From the cell containing the given text, extract its center point as (X, Y) coordinate. 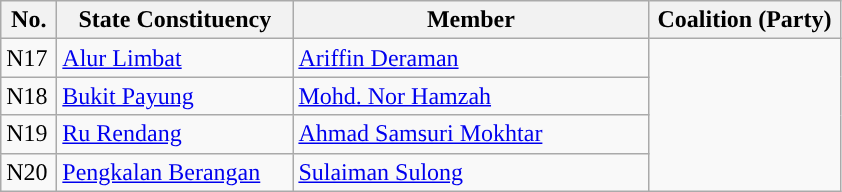
Member (471, 20)
Ariffin Deraman (471, 58)
Mohd. Nor Hamzah (471, 96)
Alur Limbat (175, 58)
Ahmad Samsuri Mokhtar (471, 134)
N19 (29, 134)
Sulaiman Sulong (471, 172)
Bukit Payung (175, 96)
N18 (29, 96)
Coalition (Party) (744, 20)
N17 (29, 58)
N20 (29, 172)
Ru Rendang (175, 134)
State Constituency (175, 20)
No. (29, 20)
Pengkalan Berangan (175, 172)
